Locate the cell with the specified text and output its (X, Y) center coordinate. 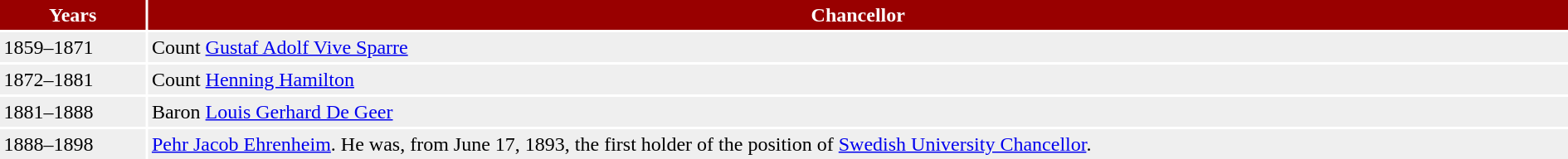
1888–1898 (73, 144)
Baron Louis Gerhard De Geer (858, 112)
Count Henning Hamilton (858, 79)
Pehr Jacob Ehrenheim. He was, from June 17, 1893, the first holder of the position of Swedish University Chancellor. (858, 144)
Chancellor (858, 15)
Count Gustaf Adolf Vive Sparre (858, 47)
1881–1888 (73, 112)
Years (73, 15)
1859–1871 (73, 47)
1872–1881 (73, 79)
